Capture the cell that displays the provided text and extract its [x, y] central coordinate. 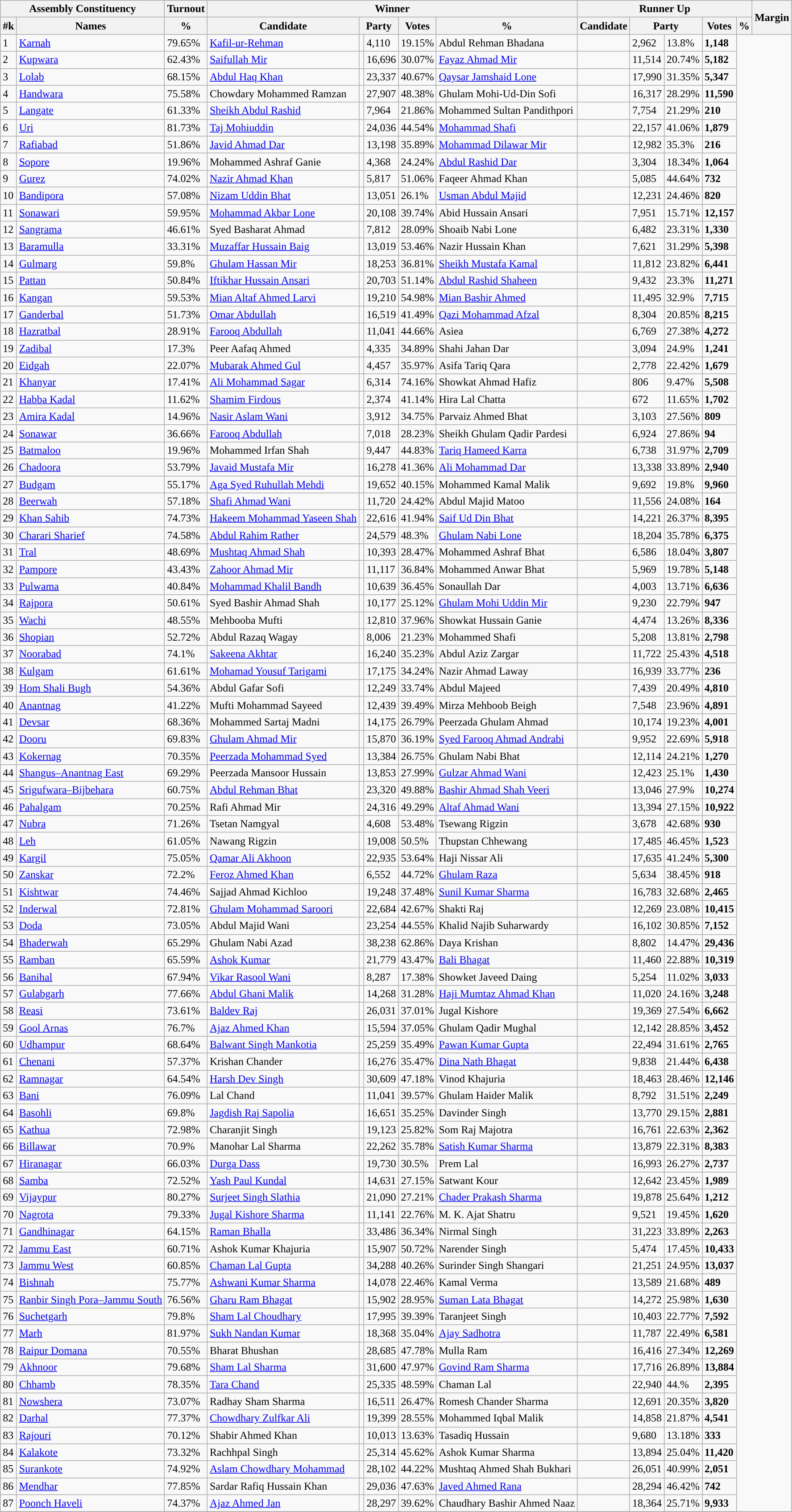
Jugal Kishore Sharma [283, 1214]
59.95% [186, 213]
27.54% [683, 1011]
2,798 [719, 637]
Sonawar [91, 433]
31.29% [683, 247]
72 [8, 1248]
Abdul Majid Wani [283, 926]
23,320 [381, 790]
Omar Abdullah [283, 315]
71.26% [186, 824]
28.09% [418, 230]
Chhamb [91, 1384]
Zadibal [91, 348]
Bashir Ahmad Shah Veeri [507, 790]
Assembly Constituency [83, 9]
35.49% [418, 1045]
6 [8, 128]
742 [719, 1486]
Mufti Mohammad Sayeed [283, 705]
9,838 [647, 1062]
Shoaib Nabi Lone [507, 230]
Chowdhary Zulfkar Ali [283, 1418]
59.8% [186, 264]
Muzaffar Hussain Baig [283, 247]
31.61% [683, 1045]
Kishtwar [91, 892]
732 [719, 178]
10,403 [647, 1317]
33 [8, 586]
87 [8, 1503]
3,094 [647, 348]
Langate [91, 111]
Mohammad Khalil Bandh [283, 586]
22.42% [683, 365]
77.66% [186, 994]
61 [8, 1062]
23.08% [683, 909]
M. K. Ajat Shatru [507, 1214]
54.98% [418, 298]
18,204 [647, 535]
30.85% [683, 926]
Pattan [91, 281]
8,215 [719, 315]
43 [8, 756]
4,608 [381, 824]
39.62% [418, 1503]
4,335 [381, 348]
Rafi Ahmad Mir [283, 807]
26.47% [418, 1401]
19,123 [381, 1130]
21,779 [381, 960]
Mohammed Ashraf Ganie [283, 162]
35.25% [418, 1113]
2,709 [719, 450]
37.48% [418, 892]
23,254 [381, 926]
3,103 [647, 416]
16,651 [381, 1113]
79.65% [186, 43]
Nasir Aslam Wani [283, 416]
Ghulam Ahmad Mir [283, 739]
164 [719, 501]
Mohammad Dilawar Mir [507, 145]
1,702 [719, 399]
Mohammed Kamal Malik [507, 484]
7,592 [719, 1317]
Mohammed Irfan Shah [283, 450]
8,006 [381, 637]
50.72% [418, 1248]
38,238 [381, 943]
Ali Mohammad Sagar [283, 382]
13,198 [381, 145]
24.95% [683, 1265]
2,374 [381, 399]
8,395 [719, 518]
Sham Lal Sharma [283, 1367]
Inderwal [91, 909]
Charanjit Singh [283, 1130]
5,817 [381, 178]
9,933 [719, 1503]
Manohar Lal Sharma [283, 1147]
2 [8, 60]
Turnout [186, 9]
34.24% [418, 671]
13,384 [381, 756]
Mohammed Shafi [507, 637]
36.45% [418, 586]
28.29% [683, 94]
Chadoora [91, 467]
5,474 [647, 1248]
22.07% [186, 365]
40.15% [418, 484]
4,810 [719, 688]
31.35% [683, 77]
4,003 [647, 586]
61.05% [186, 841]
3,820 [719, 1401]
64.15% [186, 1231]
Ashok Kumar [283, 960]
Mohammad Shafi [507, 128]
20.74% [683, 60]
Kangan [91, 298]
Dina Nath Bhagat [507, 1062]
25.04% [683, 1452]
60.71% [186, 1248]
2,881 [719, 1113]
Ghulam Mohi Uddin Mir [507, 603]
48.3% [418, 535]
25.43% [683, 654]
1,523 [719, 841]
2,051 [719, 1469]
48.69% [186, 552]
4,110 [381, 43]
16,519 [381, 315]
Chaman Lal [507, 1384]
Shakti Raj [507, 909]
Nawang Rigzin [283, 841]
Bharat Bhushan [283, 1350]
25,259 [381, 1045]
Ajaz Ahmed Khan [283, 1027]
Bandipora [91, 195]
58 [8, 1011]
72.81% [186, 909]
1,148 [719, 43]
75.05% [186, 858]
Krishan Chander [283, 1062]
48.59% [418, 1384]
15 [8, 281]
1,620 [719, 1214]
Mohammed Iqbal Malik [507, 1418]
37 [8, 654]
24.42% [418, 501]
1,989 [719, 1181]
Sopore [91, 162]
Abdul Majeed [507, 688]
15,907 [381, 1248]
11,720 [381, 501]
54.36% [186, 688]
Saifullah Mir [283, 60]
24,036 [381, 128]
Abdul Rahim Rather [283, 535]
79.33% [186, 1214]
Sakeena Akhtar [283, 654]
25.12% [418, 603]
Sheikh Abdul Rashid [283, 111]
22.46% [418, 1282]
19,730 [381, 1164]
14.96% [186, 416]
22.49% [683, 1334]
27.21% [418, 1197]
13,037 [719, 1265]
Syed Bashir Ahmad Shah [283, 603]
47.97% [418, 1367]
51.86% [186, 145]
40.26% [418, 1265]
28 [8, 501]
57.08% [186, 195]
35.3% [683, 145]
9,447 [381, 450]
3,248 [719, 994]
19.23% [683, 722]
2,765 [719, 1045]
809 [719, 416]
23.45% [683, 1181]
25.82% [418, 1130]
Ashok Kumar Khajuria [283, 1248]
19,210 [381, 298]
63 [8, 1096]
7,152 [719, 926]
Surjeet Singh Slathia [283, 1197]
19,652 [381, 484]
19 [8, 348]
Kalakote [91, 1452]
69 [8, 1197]
Marh [91, 1334]
Sheikh Ghulam Qadir Pardesi [507, 433]
Peerzada Mohammad Syed [283, 756]
39 [8, 688]
Hakeem Mohammad Yaseen Shah [283, 518]
20,108 [381, 213]
12,231 [647, 195]
11,787 [647, 1334]
14,858 [647, 1418]
13.81% [683, 637]
Ghulam Mohi-Ud-Din Sofi [507, 94]
28.95% [418, 1300]
Tasadiq Hussain [507, 1435]
16 [8, 298]
Abdul Ghani Malik [283, 994]
76.09% [186, 1096]
11,420 [719, 1452]
12,691 [647, 1401]
Syed Basharat Ahmad [283, 230]
46.45% [683, 841]
60 [8, 1045]
Syed Farooq Ahmad Andrabi [507, 739]
10,013 [381, 1435]
19.45% [683, 1214]
Lolab [91, 77]
20.35% [683, 1401]
Kupwara [91, 60]
75 [8, 1300]
33.31% [186, 247]
Bhaderwah [91, 943]
6,375 [719, 535]
36.19% [418, 739]
Bali Bhagat [507, 960]
21,090 [381, 1197]
Ganderbal [91, 315]
11.62% [186, 399]
Bishnah [91, 1282]
66 [8, 1147]
33.74% [418, 688]
Javed Ahmed Rana [507, 1486]
14 [8, 264]
36.84% [418, 569]
24.08% [683, 501]
13 [8, 247]
50.84% [186, 281]
74.16% [418, 382]
46.42% [683, 1486]
61.61% [186, 671]
77 [8, 1334]
53.48% [418, 824]
25.98% [683, 1300]
41.94% [418, 518]
Haji Mumtaz Ahmad Khan [507, 994]
9,960 [719, 484]
947 [719, 603]
74.37% [186, 1503]
41.24% [683, 858]
Hiranagar [91, 1164]
8,383 [719, 1147]
Abdul Rehman Bhat [283, 790]
Prem Lal [507, 1164]
28.46% [683, 1079]
46.61% [186, 230]
37.01% [418, 1011]
16,783 [647, 892]
Satwant Kour [507, 1181]
16,278 [381, 467]
19,399 [381, 1418]
69.8% [186, 1113]
Mohammad Akbar Lone [283, 213]
3,033 [719, 977]
Mian Altaf Ahmed Larvi [283, 298]
26.27% [683, 1164]
Ashwani Kumar Sharma [283, 1282]
Daya Krishan [507, 943]
74.58% [186, 535]
57.37% [186, 1062]
3 [8, 77]
79.68% [186, 1367]
30,609 [381, 1079]
18,253 [381, 264]
Tral [91, 552]
Jugal Kishore [507, 1011]
7,964 [381, 111]
44.72% [418, 875]
Surinder Singh Shangari [507, 1265]
49 [8, 858]
13,046 [647, 790]
10,174 [647, 722]
Vinod Khajuria [507, 1079]
70.35% [186, 756]
22,262 [381, 1147]
16,276 [381, 1062]
Nirmal Singh [507, 1231]
Ramban [91, 960]
35.89% [418, 145]
16,416 [647, 1350]
70.12% [186, 1435]
6,662 [719, 1011]
5,398 [719, 247]
Ghulam Haider Malik [507, 1096]
74.1% [186, 654]
50.61% [186, 603]
7,951 [647, 213]
27 [8, 484]
Iftikhar Hussain Ansari [283, 281]
72.2% [186, 875]
21.29% [683, 111]
Shabir Ahmed Khan [283, 1435]
11,495 [647, 298]
4,368 [381, 162]
20.85% [683, 315]
72.52% [186, 1181]
67 [8, 1164]
78 [8, 1350]
Gulabgarh [91, 994]
75.77% [186, 1282]
6,769 [647, 331]
24.21% [683, 756]
22,940 [647, 1384]
Baldev Raj [283, 1011]
Yash Paul Kundal [283, 1181]
Sangrama [91, 230]
Showkat Hussain Ganie [507, 620]
Rachhpal Singh [283, 1452]
Usman Abdul Majid [507, 195]
Abdul Majid Matoo [507, 501]
94 [719, 433]
48 [8, 841]
31 [8, 552]
37.05% [418, 1027]
Sajjad Ahmad Kichloo [283, 892]
Sunil Kumar Sharma [507, 892]
Abdul Rashid Dar [507, 162]
4 [8, 94]
Kokernag [91, 756]
Taranjeet Singh [507, 1317]
40.67% [418, 77]
19,878 [647, 1197]
27.34% [683, 1350]
23.82% [683, 264]
Zahoor Ahmad Mir [283, 569]
14,175 [381, 722]
74.73% [186, 518]
83 [8, 1435]
73.32% [186, 1452]
11 [8, 213]
13.26% [683, 620]
Chowdary Mohammed Ramzan [283, 94]
6,552 [381, 875]
11,556 [647, 501]
236 [719, 671]
22.77% [683, 1317]
11,020 [647, 994]
Raman Bhalla [283, 1231]
6,586 [647, 552]
42.68% [683, 824]
12,249 [381, 688]
47.78% [418, 1350]
Tsetan Namgyal [283, 824]
Mubarak Ahmed Gul [283, 365]
Mehbooba Mufti [283, 620]
6,738 [647, 450]
21,251 [647, 1265]
27.38% [683, 331]
11,590 [719, 94]
5,347 [719, 77]
672 [647, 399]
24 [8, 433]
Doda [91, 926]
Qaysar Jamshaid Lone [507, 77]
35.04% [418, 1334]
44.66% [418, 331]
Zanskar [91, 875]
Sonaullah Dar [507, 586]
6,924 [647, 433]
Ajaz Ahmed Jan [283, 1503]
70.25% [186, 807]
13,051 [381, 195]
25,335 [381, 1384]
28.55% [418, 1418]
64.54% [186, 1079]
7,754 [647, 111]
80 [8, 1384]
25.71% [683, 1503]
22.88% [683, 960]
22,684 [381, 909]
Names [91, 26]
Ghulam Hassan Mir [283, 264]
Satish Kumar Sharma [507, 1147]
41.49% [418, 315]
Kargil [91, 858]
22 [8, 399]
Abdul Aziz Zargar [507, 654]
Govind Ram Sharma [507, 1367]
14,221 [647, 518]
1,064 [719, 162]
Beerwah [91, 501]
Vijaypur [91, 1197]
57.18% [186, 501]
86 [8, 1486]
Rajouri [91, 1435]
13,394 [647, 807]
53 [8, 926]
23.96% [683, 705]
41.14% [418, 399]
5,254 [647, 977]
68 [8, 1181]
54 [8, 943]
19.78% [683, 569]
15,902 [381, 1300]
11,514 [647, 60]
Radhay Sham Sharma [283, 1401]
40.99% [683, 1469]
1,270 [719, 756]
7,715 [719, 298]
39.74% [418, 213]
55 [8, 960]
4,518 [719, 654]
36.34% [418, 1231]
34,288 [381, 1265]
27.99% [418, 773]
24,316 [381, 807]
17,716 [647, 1367]
15.71% [683, 213]
28.23% [418, 433]
2,940 [719, 467]
11,812 [647, 264]
45.62% [418, 1452]
24.16% [683, 994]
16,240 [381, 654]
31.51% [683, 1096]
Mushtaq Ahmad Shah [283, 552]
18,463 [647, 1079]
Sham Lal Choudhary [283, 1317]
13,884 [719, 1367]
Feroz Ahmed Khan [283, 875]
Kafil-ur-Rehman [283, 43]
81 [8, 1401]
Vikar Rasool Wani [283, 977]
Pawan Kumar Gupta [507, 1045]
46 [8, 807]
Gool Arnas [91, 1027]
Dooru [91, 739]
7 [8, 145]
Karnah [91, 43]
12 [8, 230]
82 [8, 1418]
17,635 [647, 858]
17.41% [186, 382]
Faqeer Ahmad Khan [507, 178]
10,393 [381, 552]
5,634 [647, 875]
Ali Mohammad Dar [507, 467]
9,692 [647, 484]
22,157 [647, 128]
1,330 [719, 230]
40 [8, 705]
30.5% [418, 1164]
Showkat Ahmad Hafiz [507, 382]
17,485 [647, 841]
1,212 [719, 1197]
18 [8, 331]
34 [8, 603]
24.24% [418, 162]
4,272 [719, 331]
17,995 [381, 1317]
61.33% [186, 111]
35 [8, 620]
Shamim Firdous [283, 399]
74.92% [186, 1469]
11,141 [381, 1214]
19.15% [418, 43]
Samba [91, 1181]
22,494 [647, 1045]
8 [8, 162]
2,465 [719, 892]
38 [8, 671]
Balwant Singh Mankotia [283, 1045]
25.1% [683, 773]
80.27% [186, 1197]
43.43% [186, 569]
6,636 [719, 586]
Amira Kadal [91, 416]
Anantnag [91, 705]
47 [8, 824]
Runner Up [665, 9]
29 [8, 518]
Shafi Ahmad Wani [283, 501]
5,182 [719, 60]
5 [8, 111]
74.02% [186, 178]
Shangus–Anantnag East [91, 773]
22.76% [418, 1214]
73.61% [186, 1011]
6,482 [647, 230]
Gurez [91, 178]
Khalid Najib Suharwardy [507, 926]
74.46% [186, 892]
3,304 [647, 162]
11,460 [647, 960]
Romesh Chander Sharma [507, 1401]
69.29% [186, 773]
Hazratbal [91, 331]
Habba Kadal [91, 399]
24.46% [683, 195]
13,019 [381, 247]
Abdul Haq Khan [283, 77]
21.87% [683, 1418]
23.31% [683, 230]
26,051 [647, 1469]
62 [8, 1079]
Qazi Mohammad Afzal [507, 315]
65 [8, 1130]
24,579 [381, 535]
Banihal [91, 977]
11,722 [647, 654]
Aga Syed Ruhullah Mehdi [283, 484]
31,223 [647, 1231]
1 [8, 43]
34.75% [418, 416]
Hom Shali Bugh [91, 688]
27,907 [381, 94]
Peer Aafaq Ahmed [283, 348]
22.63% [683, 1130]
Batmaloo [91, 450]
Sardar Rafiq Hussain Khan [283, 1486]
2,737 [719, 1164]
Ghulam Nabi Azad [283, 943]
10,639 [381, 586]
Rajpora [91, 603]
30.07% [418, 60]
Lal Chand [283, 1096]
38.45% [683, 875]
25 [8, 450]
39.57% [418, 1096]
Asiea [507, 331]
2,962 [647, 43]
13.63% [418, 1435]
Ghulam Mohammad Saroori [283, 909]
11.02% [683, 977]
62.86% [418, 943]
17,990 [647, 77]
Abid Hussain Ansari [507, 213]
41 [8, 722]
16,317 [647, 94]
2,778 [647, 365]
Tariq Hameed Karra [507, 450]
Gharu Ram Bhagat [283, 1300]
27.9% [683, 790]
44 [8, 773]
210 [719, 111]
Noorabad [91, 654]
Kathua [91, 1130]
21.44% [683, 1062]
Nazir Hussain Khan [507, 247]
79.8% [186, 1317]
#k [8, 26]
Poonch Haveli [91, 1503]
22.31% [683, 1147]
18,368 [381, 1334]
13,853 [381, 773]
41.22% [186, 705]
Haji Nissar Ali [507, 858]
5,148 [719, 569]
37.96% [418, 620]
24.9% [683, 348]
Kamal Verma [507, 1282]
Shopian [91, 637]
21.68% [683, 1282]
76.7% [186, 1027]
Ranbir Singh Pora–Jammu South [91, 1300]
13,894 [647, 1452]
Aslam Chowdhary Mohammad [283, 1469]
17 [8, 315]
820 [719, 195]
17.45% [683, 1248]
Chader Prakash Sharma [507, 1197]
81.97% [186, 1334]
34.89% [418, 348]
44.% [683, 1384]
5,208 [647, 637]
Nazir Ahmad Khan [283, 178]
7,812 [381, 230]
13,879 [647, 1147]
Peerzada Mansoor Hussain [283, 773]
65.59% [186, 960]
6,581 [719, 1334]
1,630 [719, 1300]
74 [8, 1282]
62.43% [186, 60]
64 [8, 1113]
Leh [91, 841]
9,521 [647, 1214]
81.73% [186, 128]
2,249 [719, 1096]
Parvaiz Ahmed Bhat [507, 416]
Harsh Dev Singh [283, 1079]
59 [8, 1027]
44.64% [683, 178]
66.03% [186, 1164]
3,678 [647, 824]
35.97% [418, 365]
13,770 [647, 1113]
77.37% [186, 1418]
6,441 [719, 264]
Baramulla [91, 247]
16,993 [647, 1164]
Mendhar [91, 1486]
Suman Lata Bhagat [507, 1300]
806 [647, 382]
7,621 [647, 247]
75.58% [186, 94]
16,761 [647, 1130]
Ghulam Nabi Bhat [507, 756]
55.17% [186, 484]
78.35% [186, 1384]
Srigufwara–Bijbehara [91, 790]
36.81% [418, 264]
32 [8, 569]
12,157 [719, 213]
3,452 [719, 1027]
19,008 [381, 841]
21.86% [418, 111]
Uri [91, 128]
Mohammed Sultan Pandithpori [507, 111]
489 [719, 1282]
22,616 [381, 518]
73 [8, 1265]
16,102 [647, 926]
17,175 [381, 671]
14.47% [683, 943]
Ajay Sadhotra [507, 1334]
5,508 [719, 382]
216 [719, 145]
23,337 [381, 77]
51.14% [418, 281]
Narender Singh [507, 1248]
Altaf Ahmad Wani [507, 807]
79 [8, 1367]
Javaid Mustafa Mir [283, 467]
Chenani [91, 1062]
28,102 [381, 1469]
Mohammed Sartaj Madni [283, 722]
51.73% [186, 315]
8,792 [647, 1096]
Shahi Jahan Dar [507, 348]
Qamar Ali Akhoon [283, 858]
Saif Ud Din Bhat [507, 518]
21 [8, 382]
1,241 [719, 348]
10,319 [719, 960]
14,631 [381, 1181]
Eidgah [91, 365]
2,395 [719, 1384]
3,807 [719, 552]
23 [8, 416]
9,230 [647, 603]
14,272 [647, 1300]
Taj Mohiuddin [283, 128]
12,439 [381, 705]
30 [8, 535]
21.23% [418, 637]
4,891 [719, 705]
12,982 [647, 145]
39.39% [418, 1317]
Rafiabad [91, 145]
11,271 [719, 281]
Peerzada Ghulam Ahmad [507, 722]
19,369 [647, 1011]
31.28% [418, 994]
Fayaz Ahmad Mir [507, 60]
26,031 [381, 1011]
Tara Chand [283, 1384]
10,274 [719, 790]
Pahalgam [91, 807]
12,114 [647, 756]
16,696 [381, 60]
27.86% [683, 433]
Nagrota [91, 1214]
7,548 [647, 705]
Abdul Rehman Bhadana [507, 43]
Ramnagar [91, 1079]
Nowshera [91, 1401]
52 [8, 909]
84 [8, 1452]
10,433 [719, 1248]
Thupstan Chhewang [507, 841]
15,594 [381, 1027]
28,297 [381, 1503]
Ashok Kumar Sharma [507, 1452]
8,802 [647, 943]
10,415 [719, 909]
49.29% [418, 807]
Mian Bashir Ahmed [507, 298]
44.54% [418, 128]
Ghulam Nabi Lone [507, 535]
33.77% [683, 671]
28.85% [683, 1027]
8,304 [647, 315]
930 [719, 824]
32.9% [683, 298]
76 [8, 1317]
Som Raj Majotra [507, 1130]
76.56% [186, 1300]
4,457 [381, 365]
4,474 [647, 620]
333 [719, 1435]
13,338 [647, 467]
57 [8, 994]
13.8% [683, 43]
50.5% [418, 841]
35.23% [418, 654]
9,432 [647, 281]
9.47% [683, 382]
70 [8, 1214]
Durga Dass [283, 1164]
Javid Ahmad Dar [283, 145]
8,336 [719, 620]
60.85% [186, 1265]
Billawar [91, 1147]
Budgam [91, 484]
Pampore [91, 569]
23.3% [683, 281]
Davinder Singh [507, 1113]
68.64% [186, 1045]
12,142 [647, 1027]
Udhampur [91, 1045]
17.3% [186, 348]
12,810 [381, 620]
5,300 [719, 858]
70.9% [186, 1147]
Mulla Ram [507, 1350]
22.79% [683, 603]
Khan Sahib [91, 518]
53.64% [418, 858]
17.38% [418, 977]
27.56% [683, 416]
47.18% [418, 1079]
52.72% [186, 637]
16,939 [647, 671]
36 [8, 637]
19.8% [683, 484]
Showket Javeed Daing [507, 977]
69.83% [186, 739]
16,511 [381, 1401]
6,438 [719, 1062]
59.53% [186, 298]
Winner [392, 9]
51 [8, 892]
Chaudhary Bashir Ahmed Naaz [507, 1503]
26.75% [418, 756]
Sheikh Mustafa Kamal [507, 264]
18.04% [683, 552]
11.65% [683, 399]
Sukh Nandan Kumar [283, 1334]
72.98% [186, 1130]
28,685 [381, 1350]
28,294 [647, 1486]
44.22% [418, 1469]
36.66% [186, 433]
Darhal [91, 1418]
Abdul Gafar Sofi [283, 688]
Surankote [91, 1469]
Ghulam Raza [507, 875]
8,287 [381, 977]
22.69% [683, 739]
13.71% [683, 586]
7,018 [381, 433]
28.47% [418, 552]
9 [8, 178]
18,364 [647, 1503]
26.79% [418, 722]
9,952 [647, 739]
35.47% [418, 1062]
Chaman Lal Gupta [283, 1265]
73.07% [186, 1401]
53.46% [418, 247]
5,085 [647, 178]
11,117 [381, 569]
7,439 [647, 688]
Jammu West [91, 1265]
Nazir Ahmad Laway [507, 671]
Akhnoor [91, 1367]
12,146 [719, 1079]
Kulgam [91, 671]
5,969 [647, 569]
Ghulam Qadir Mughal [507, 1027]
49.88% [418, 790]
918 [719, 875]
2,263 [719, 1231]
29.15% [683, 1113]
Nizam Uddin Bhat [283, 195]
40.84% [186, 586]
45 [8, 790]
Gulzar Ahmad Wani [507, 773]
14,268 [381, 994]
12,642 [647, 1181]
26 [8, 467]
Asifa Tariq Qara [507, 365]
Raipur Domana [91, 1350]
20 [8, 365]
48.55% [186, 620]
53.79% [186, 467]
31,600 [381, 1367]
26.1% [418, 195]
43.47% [418, 960]
29,436 [719, 943]
Suchetgarh [91, 1317]
10 [8, 195]
Mohamad Yousuf Tarigami [283, 671]
Margin [772, 17]
67.94% [186, 977]
Khanyar [91, 382]
9,680 [647, 1435]
48.38% [418, 94]
50 [8, 875]
70.55% [186, 1350]
41.36% [418, 467]
44.83% [418, 450]
Abdul Razaq Wagay [283, 637]
22,935 [381, 858]
77.85% [186, 1486]
25,314 [381, 1452]
47.63% [418, 1486]
Gulmarg [91, 264]
1,679 [719, 365]
26.89% [683, 1367]
56 [8, 977]
85 [8, 1469]
Tsewang Rigzin [507, 824]
19,248 [381, 892]
Mirza Mehboob Beigh [507, 705]
25.64% [683, 1197]
73.05% [186, 926]
4,001 [719, 722]
Jagdish Raj Sapolia [283, 1113]
2,362 [719, 1130]
31.97% [683, 450]
10,922 [719, 807]
13.18% [683, 1435]
20.49% [683, 688]
4,541 [719, 1418]
1,430 [719, 773]
Mushtaq Ahmed Shah Bukhari [507, 1469]
Pulwama [91, 586]
18.34% [683, 162]
44.55% [418, 926]
Basohli [91, 1113]
12,423 [647, 773]
29,036 [381, 1486]
68.36% [186, 722]
68.15% [186, 77]
32.68% [683, 892]
51.06% [418, 178]
42.67% [418, 909]
1,879 [719, 128]
Mohammed Ashraf Bhat [507, 552]
Sonawari [91, 213]
Handwara [91, 94]
39.49% [418, 705]
41.06% [683, 128]
Devsar [91, 722]
26.37% [683, 518]
Hira Lal Chatta [507, 399]
14,078 [381, 1282]
Bani [91, 1096]
5,918 [719, 739]
Wachi [91, 620]
Jammu East [91, 1248]
42 [8, 739]
60.75% [186, 790]
Nubra [91, 824]
Gandhinagar [91, 1231]
28.91% [186, 331]
10,177 [381, 603]
71 [8, 1231]
13,589 [647, 1282]
3,912 [381, 416]
6,314 [381, 382]
Charari Sharief [91, 535]
Abdul Rashid Shaheen [507, 281]
33,486 [381, 1231]
20,703 [381, 281]
15,870 [381, 739]
65.29% [186, 943]
Reasi [91, 1011]
Mohammed Anwar Bhat [507, 569]
